Provide the [x, y] coordinate of the cell's center where the given text is located.  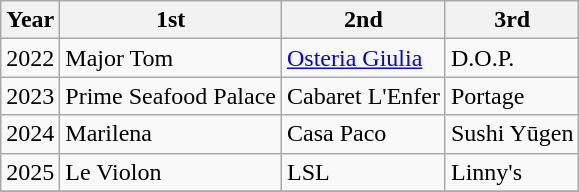
Cabaret L'Enfer [363, 96]
Marilena [171, 134]
2024 [30, 134]
Portage [512, 96]
Prime Seafood Palace [171, 96]
2022 [30, 58]
2nd [363, 20]
2023 [30, 96]
Sushi Yūgen [512, 134]
Casa Paco [363, 134]
D.O.P. [512, 58]
Osteria Giulia [363, 58]
Major Tom [171, 58]
LSL [363, 172]
Year [30, 20]
1st [171, 20]
Le Violon [171, 172]
Linny's [512, 172]
2025 [30, 172]
3rd [512, 20]
